For the text-containing cell, return its midpoint in [X, Y] coordinate format. 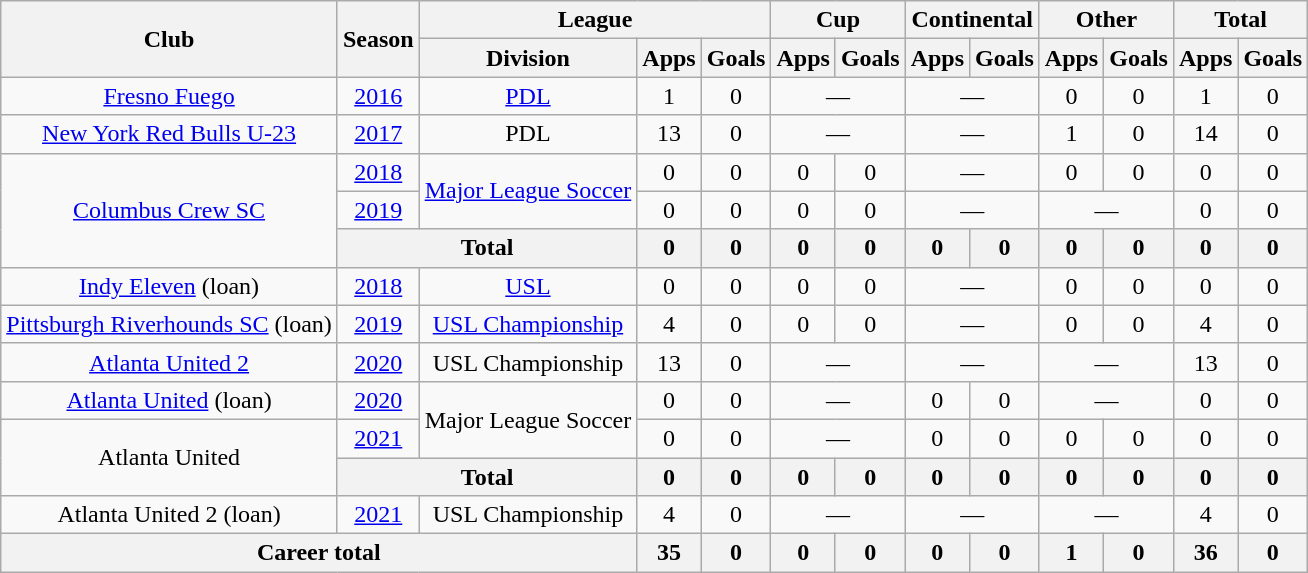
Continental [972, 20]
Career total [319, 553]
Pittsburgh Riverhounds SC (loan) [170, 324]
Atlanta United 2 [170, 362]
Fresno Fuego [170, 96]
Atlanta United (loan) [170, 400]
Other [1106, 20]
Columbus Crew SC [170, 210]
Atlanta United 2 (loan) [170, 515]
14 [1205, 134]
New York Red Bulls U-23 [170, 134]
USL [528, 286]
Club [170, 39]
36 [1205, 553]
Atlanta United [170, 457]
2016 [378, 96]
League [595, 20]
2017 [378, 134]
Indy Eleven (loan) [170, 286]
Cup [838, 20]
35 [669, 553]
Division [528, 58]
Season [378, 39]
